Capture the cell that displays the provided text and extract its [X, Y] central coordinate. 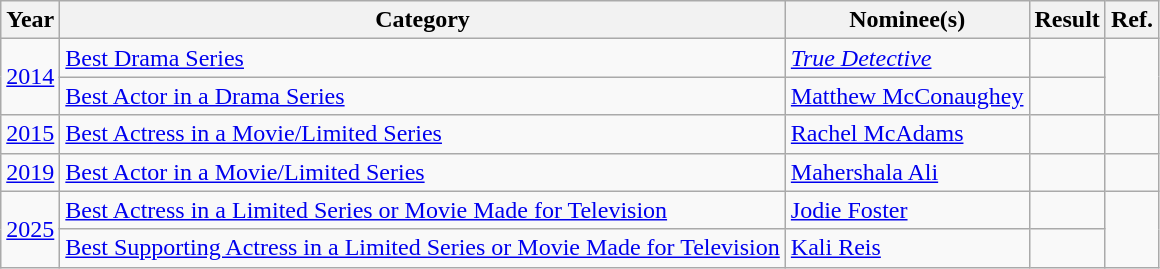
Category [423, 20]
True Detective [907, 58]
2019 [30, 172]
Best Actress in a Limited Series or Movie Made for Television [423, 210]
2025 [30, 229]
2015 [30, 134]
Best Actor in a Drama Series [423, 96]
Matthew McConaughey [907, 96]
Best Actor in a Movie/Limited Series [423, 172]
Best Supporting Actress in a Limited Series or Movie Made for Television [423, 248]
2014 [30, 77]
Kali Reis [907, 248]
Jodie Foster [907, 210]
Result [1067, 20]
Year [30, 20]
Best Drama Series [423, 58]
Nominee(s) [907, 20]
Ref. [1132, 20]
Mahershala Ali [907, 172]
Best Actress in a Movie/Limited Series [423, 134]
Rachel McAdams [907, 134]
